Pinpoint the cell where the given text exists, returning its [x, y] midpoint coordinate. 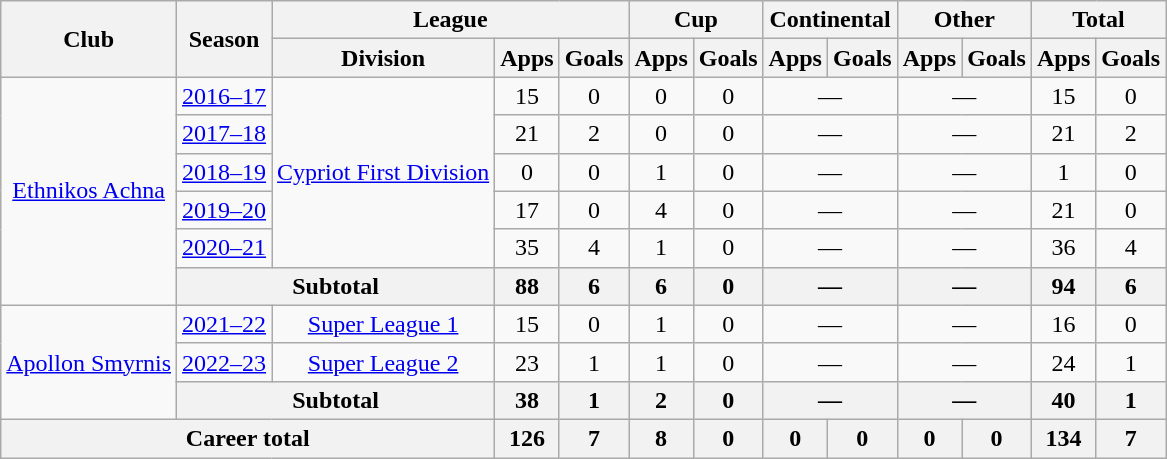
Club [89, 39]
2018–19 [224, 172]
36 [1063, 248]
Super League 1 [384, 324]
Division [384, 58]
134 [1063, 438]
40 [1063, 400]
2020–21 [224, 248]
Career total [248, 438]
Apollon Smyrnis [89, 362]
League [450, 20]
Cup [696, 20]
24 [1063, 362]
2017–18 [224, 134]
2022–23 [224, 362]
88 [527, 286]
35 [527, 248]
Other [964, 20]
17 [527, 210]
Season [224, 39]
Ethnikos Achna [89, 191]
Cypriot First Division [384, 172]
126 [527, 438]
Super League 2 [384, 362]
16 [1063, 324]
8 [661, 438]
2021–22 [224, 324]
2019–20 [224, 210]
94 [1063, 286]
38 [527, 400]
Continental [830, 20]
23 [527, 362]
2016–17 [224, 96]
Total [1098, 20]
